From the cell containing the given text, extract its center point as (X, Y) coordinate. 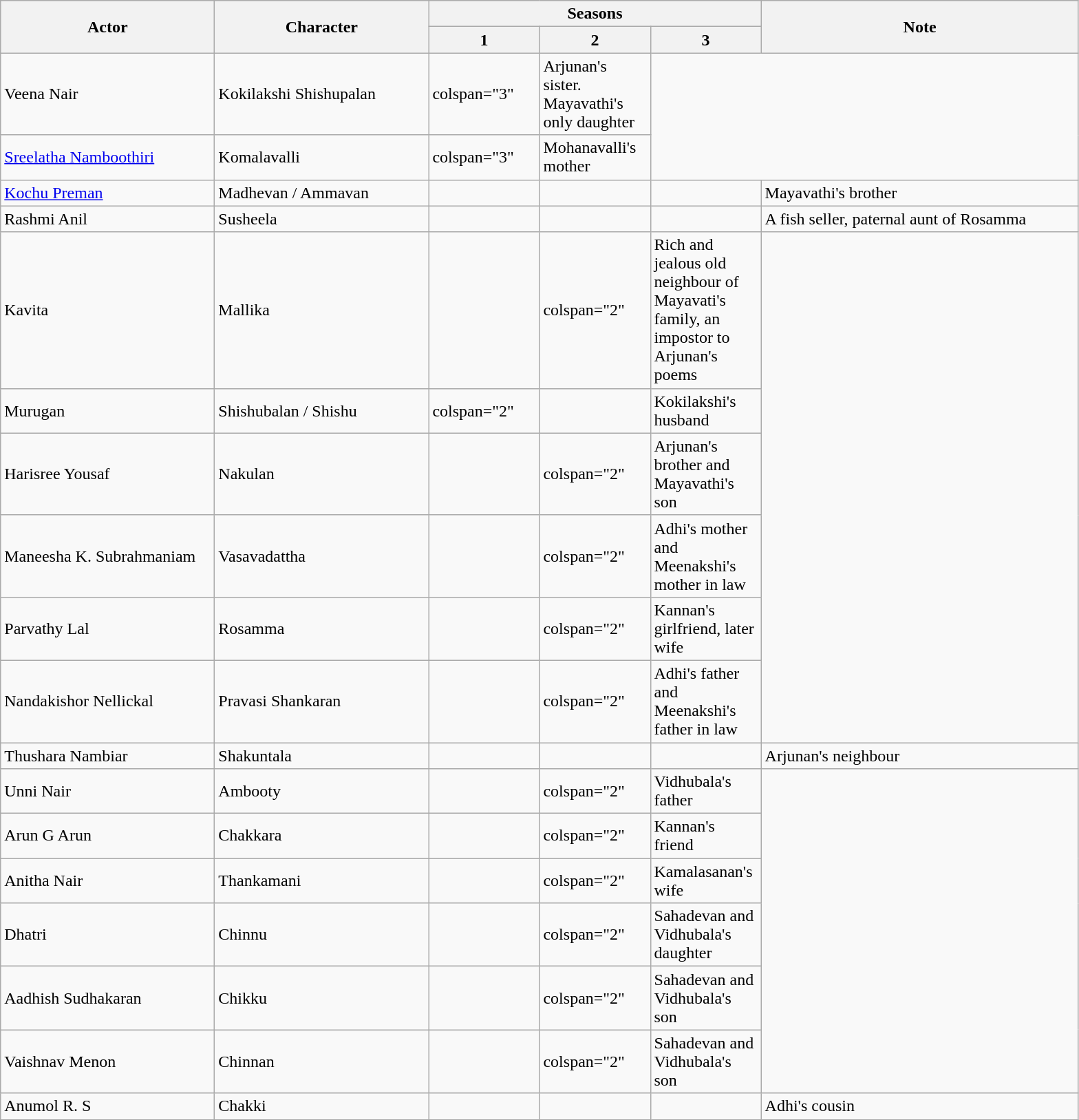
Vaishnav Menon (107, 1061)
Kokilakshi's husband (706, 410)
Pravasi Shankaran (322, 701)
Maneesha K. Subrahmaniam (107, 556)
Mayavathi's brother (919, 193)
Note (919, 27)
Nandakishor Nellickal (107, 701)
Seasons (595, 14)
1 (484, 40)
Ambooty (322, 792)
Susheela (322, 219)
Adhi's mother and Meenakshi's mother in law (706, 556)
Anitha Nair (107, 881)
Chinnu (322, 935)
Chikku (322, 998)
Kamalasanan's wife (706, 881)
Chakkara (322, 836)
Rashmi Anil (107, 219)
Thushara Nambiar (107, 755)
Arjunan's brother and Mayavathi's son (706, 474)
Harisree Yousaf (107, 474)
Thankamani (322, 881)
Sahadevan and Vidhubala's daughter (706, 935)
A fish seller, paternal aunt of Rosamma (919, 219)
Komalavalli (322, 157)
Dhatri (107, 935)
Character (322, 27)
Adhi's cousin (919, 1106)
Arjunan's neighbour (919, 755)
3 (706, 40)
Kannan's friend (706, 836)
Unni Nair (107, 792)
Veena Nair (107, 94)
Kavita (107, 310)
Murugan (107, 410)
Aadhish Sudhakaran (107, 998)
Parvathy Lal (107, 628)
Arjunan's sister. Mayavathi's only daughter (595, 94)
2 (595, 40)
Chinnan (322, 1061)
Shakuntala (322, 755)
Rich and jealous old neighbour of Mayavati's family, an impostor to Arjunan's poems (706, 310)
Madhevan / Ammavan (322, 193)
Kochu Preman (107, 193)
Sreelatha Namboothiri (107, 157)
Vidhubala's father (706, 792)
Kokilakshi Shishupalan (322, 94)
Mallika (322, 310)
Anumol R. S (107, 1106)
Kannan's girlfriend, later wife (706, 628)
Adhi's father and Meenakshi's father in law (706, 701)
Vasavadattha (322, 556)
Shishubalan / Shishu (322, 410)
Chakki (322, 1106)
Mohanavalli's mother (595, 157)
Nakulan (322, 474)
Rosamma (322, 628)
Actor (107, 27)
Arun G Arun (107, 836)
